Determine the [X, Y] coordinate at the center of the cell enclosing the given text.  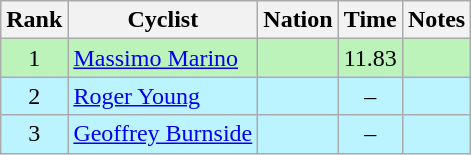
Rank [34, 20]
Roger Young [163, 96]
Massimo Marino [163, 58]
Time [370, 20]
Notes [436, 20]
3 [34, 134]
11.83 [370, 58]
Cyclist [163, 20]
1 [34, 58]
Nation [298, 20]
2 [34, 96]
Geoffrey Burnside [163, 134]
